Find where the given text appears and provide that cell's center as [X, Y] coordinate. 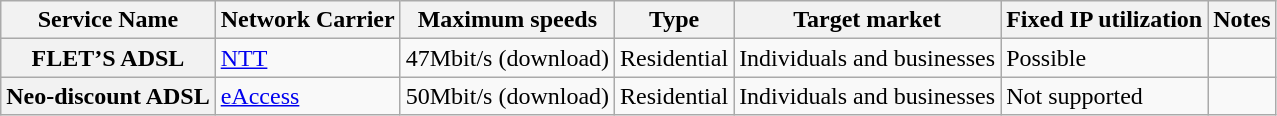
Maximum speeds [507, 20]
Neo-discount ADSL [108, 96]
Fixed IP utilization [1104, 20]
50Mbit/s (download) [507, 96]
eAccess [308, 96]
47Mbit/s (download) [507, 58]
FLET’S ADSL [108, 58]
Network Carrier [308, 20]
Notes [1242, 20]
Not supported [1104, 96]
NTT [308, 58]
Type [674, 20]
Possible [1104, 58]
Target market [868, 20]
Service Name [108, 20]
